Return [X, Y] of the center of cell containing provided text 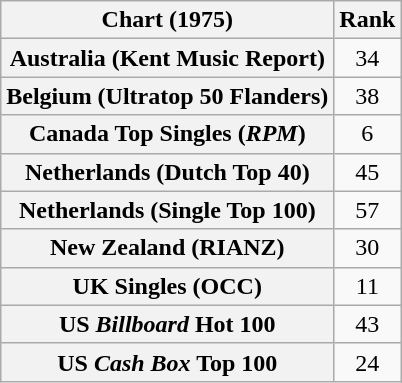
43 [368, 324]
Belgium (Ultratop 50 Flanders) [168, 96]
24 [368, 362]
57 [368, 210]
34 [368, 58]
Canada Top Singles (RPM) [168, 134]
11 [368, 286]
30 [368, 248]
6 [368, 134]
45 [368, 172]
UK Singles (OCC) [168, 286]
US Billboard Hot 100 [168, 324]
38 [368, 96]
Chart (1975) [168, 20]
Netherlands (Dutch Top 40) [168, 172]
Rank [368, 20]
US Cash Box Top 100 [168, 362]
Australia (Kent Music Report) [168, 58]
New Zealand (RIANZ) [168, 248]
Netherlands (Single Top 100) [168, 210]
